From the cell containing the given text, extract its center point as (x, y) coordinate. 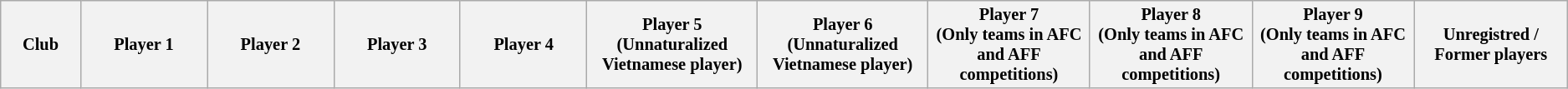
Player 6(Unnaturalized Vietnamese player) (843, 44)
Player 7(Only teams in AFC and AFF competitions) (1009, 44)
Player 1 (144, 44)
Player 8(Only teams in AFC and AFF competitions) (1171, 44)
Player 3 (396, 44)
Unregistred / Former players (1491, 44)
Player 5(Unnaturalized Vietnamese player) (672, 44)
Player 4 (524, 44)
Player 9(Only teams in AFC and AFF competitions) (1333, 44)
Club (41, 44)
Player 2 (271, 44)
